Extract the [X, Y] coordinate from the center of the cell holding the provided text.  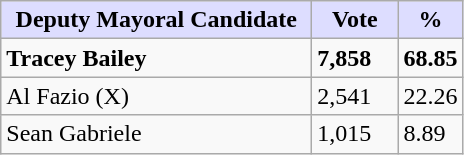
Tracey Bailey [156, 58]
Vote [355, 20]
2,541 [355, 96]
% [430, 20]
Deputy Mayoral Candidate [156, 20]
8.89 [430, 134]
Al Fazio (X) [156, 96]
68.85 [430, 58]
7,858 [355, 58]
Sean Gabriele [156, 134]
1,015 [355, 134]
22.26 [430, 96]
